Locate the cell with the specified text and output its [X, Y] center coordinate. 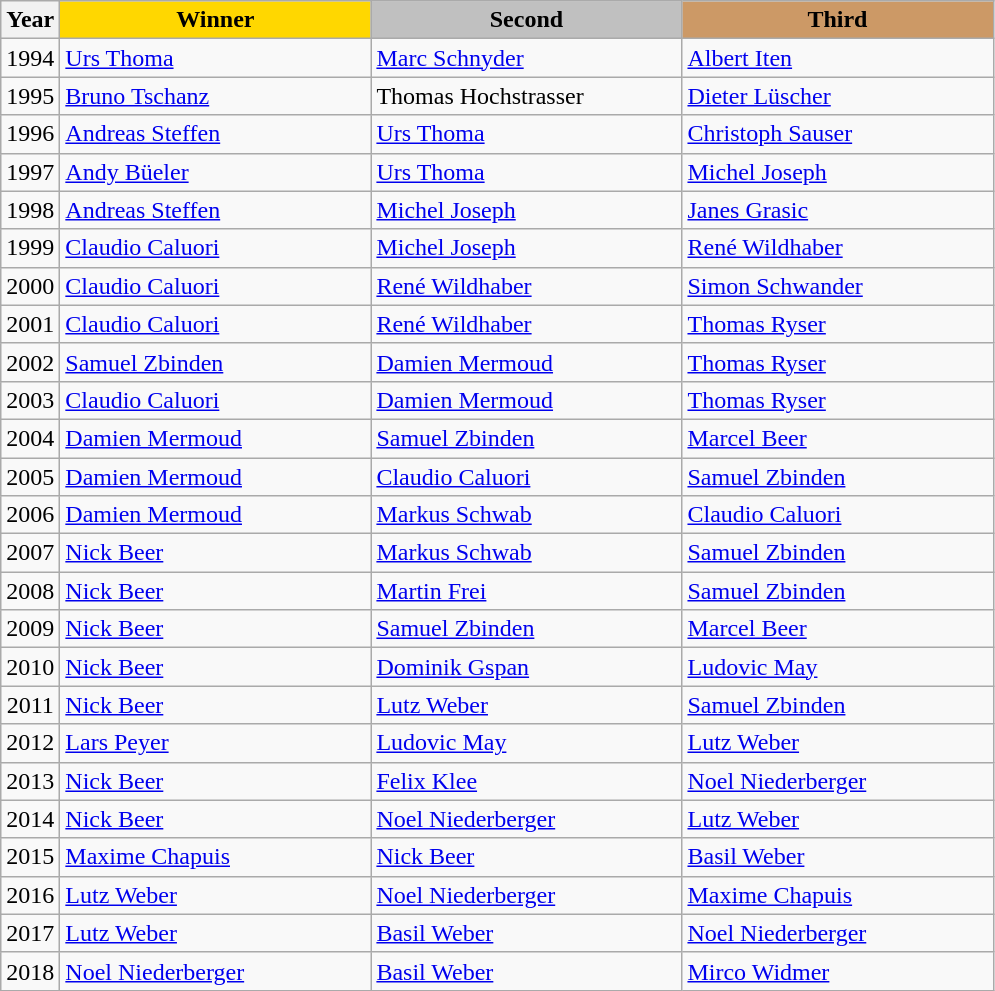
2004 [30, 438]
Thomas Hochstrasser [526, 96]
Dieter Lüscher [838, 96]
2014 [30, 819]
Year [30, 20]
2002 [30, 362]
Andy Büeler [216, 172]
2012 [30, 743]
2003 [30, 400]
Second [526, 20]
Simon Schwander [838, 286]
1996 [30, 134]
2017 [30, 933]
1994 [30, 58]
Janes Grasic [838, 210]
2007 [30, 553]
2001 [30, 324]
Mirco Widmer [838, 971]
2011 [30, 705]
2006 [30, 515]
Marc Schnyder [526, 58]
Christoph Sauser [838, 134]
1999 [30, 248]
2016 [30, 895]
2005 [30, 477]
2015 [30, 857]
2013 [30, 781]
Felix Klee [526, 781]
Lars Peyer [216, 743]
2008 [30, 591]
Martin Frei [526, 591]
Bruno Tschanz [216, 96]
Winner [216, 20]
1995 [30, 96]
2010 [30, 667]
Dominik Gspan [526, 667]
2000 [30, 286]
Albert Iten [838, 58]
2009 [30, 629]
2018 [30, 971]
1997 [30, 172]
Third [838, 20]
1998 [30, 210]
